Scan for the cell matching the given text and deliver its [X, Y] coordinate at center. 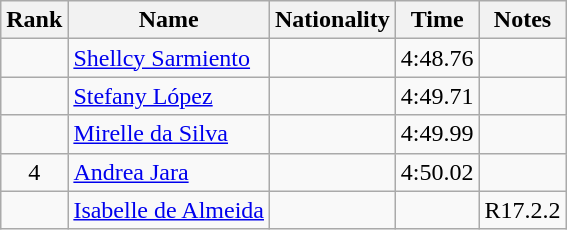
Nationality [333, 20]
Notes [522, 20]
4:48.76 [437, 58]
Stefany López [169, 96]
Mirelle da Silva [169, 134]
4 [34, 172]
Andrea Jara [169, 172]
R17.2.2 [522, 210]
4:50.02 [437, 172]
4:49.99 [437, 134]
Time [437, 20]
Isabelle de Almeida [169, 210]
Rank [34, 20]
Name [169, 20]
Shellcy Sarmiento [169, 58]
4:49.71 [437, 96]
